For the text-containing cell, return its midpoint in [X, Y] coordinate format. 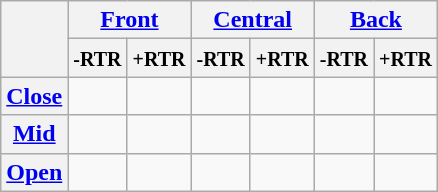
Central [252, 20]
Back [376, 20]
Close [34, 96]
Open [34, 172]
Mid [34, 134]
Front [130, 20]
